Return [X, Y] of the center of cell containing provided text 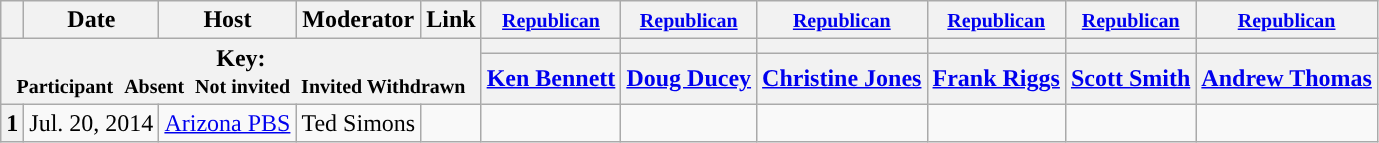
1 [12, 123]
Arizona PBS [228, 123]
Host [228, 20]
Frank Riggs [996, 78]
Moderator [358, 20]
Christine Jones [842, 78]
Andrew Thomas [1287, 78]
Link [451, 20]
Ken Bennett [551, 78]
Scott Smith [1130, 78]
Jul. 20, 2014 [92, 123]
Date [92, 20]
Key: Participant Absent Not invited Invited Withdrawn [241, 72]
Ted Simons [358, 123]
Doug Ducey [689, 78]
